Scan for the cell matching the given text and deliver its [x, y] coordinate at center. 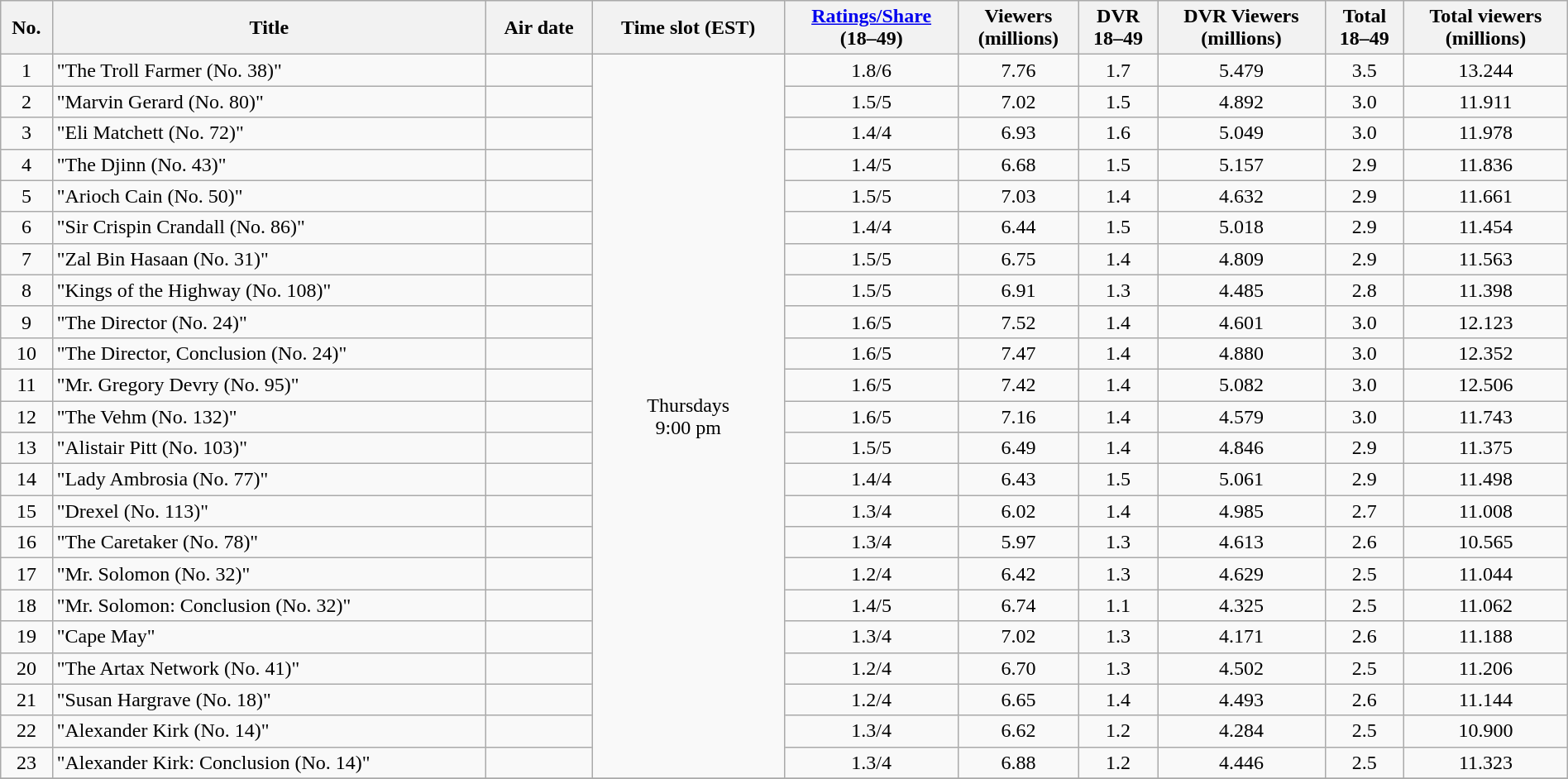
"Lady Ambrosia (No. 77)" [269, 480]
7.16 [1019, 416]
14 [26, 480]
7.42 [1019, 385]
"Alistair Pitt (No. 103)" [269, 448]
6.68 [1019, 165]
1.6 [1118, 133]
11.911 [1486, 102]
2.7 [1365, 511]
Title [269, 28]
6.65 [1019, 700]
12.123 [1486, 322]
6.91 [1019, 290]
4.613 [1241, 542]
"Alexander Kirk (No. 14)" [269, 731]
6.70 [1019, 668]
11.661 [1486, 196]
17 [26, 574]
6.93 [1019, 133]
4.846 [1241, 448]
16 [26, 542]
DVR18–49 [1118, 28]
12.506 [1486, 385]
2 [26, 102]
"The Troll Farmer (No. 38)" [269, 70]
11.836 [1486, 165]
7.76 [1019, 70]
4.446 [1241, 762]
"Mr. Solomon: Conclusion (No. 32)" [269, 605]
5.018 [1241, 227]
"The Vehm (No. 132)" [269, 416]
"The Director (No. 24)" [269, 322]
"Cape May" [269, 637]
"Mr. Solomon (No. 32)" [269, 574]
Total viewers(millions) [1486, 28]
15 [26, 511]
6.02 [1019, 511]
7.52 [1019, 322]
11.008 [1486, 511]
21 [26, 700]
22 [26, 731]
4.171 [1241, 637]
11.323 [1486, 762]
6 [26, 227]
"Sir Crispin Crandall (No. 86)" [269, 227]
4.880 [1241, 353]
"Kings of the Highway (No. 108)" [269, 290]
18 [26, 605]
20 [26, 668]
"Zal Bin Hasaan (No. 31)" [269, 259]
Viewers(millions) [1019, 28]
No. [26, 28]
11.375 [1486, 448]
Time slot (EST) [688, 28]
11.743 [1486, 416]
11.206 [1486, 668]
10.900 [1486, 731]
6.44 [1019, 227]
Thursdays9:00 pm [688, 417]
"Drexel (No. 113)" [269, 511]
11.498 [1486, 480]
6.49 [1019, 448]
8 [26, 290]
4.629 [1241, 574]
4.502 [1241, 668]
11.188 [1486, 637]
6.74 [1019, 605]
11.563 [1486, 259]
4.892 [1241, 102]
4.579 [1241, 416]
DVR Viewers(millions) [1241, 28]
6.75 [1019, 259]
Ratings/Share(18–49) [872, 28]
"The Director, Conclusion (No. 24)" [269, 353]
"The Artax Network (No. 41)" [269, 668]
1.7 [1118, 70]
13.244 [1486, 70]
11 [26, 385]
"Arioch Cain (No. 50)" [269, 196]
7.03 [1019, 196]
10.565 [1486, 542]
1.1 [1118, 605]
19 [26, 637]
11.044 [1486, 574]
3.5 [1365, 70]
4.985 [1241, 511]
4.809 [1241, 259]
4.493 [1241, 700]
13 [26, 448]
"Marvin Gerard (No. 80)" [269, 102]
4.284 [1241, 731]
4 [26, 165]
11.978 [1486, 133]
1.8/6 [872, 70]
"Mr. Gregory Devry (No. 95)" [269, 385]
5.157 [1241, 165]
10 [26, 353]
"The Caretaker (No. 78)" [269, 542]
11.144 [1486, 700]
"The Djinn (No. 43)" [269, 165]
12.352 [1486, 353]
"Eli Matchett (No. 72)" [269, 133]
4.601 [1241, 322]
5.049 [1241, 133]
23 [26, 762]
5.061 [1241, 480]
5.082 [1241, 385]
Air date [539, 28]
5.97 [1019, 542]
9 [26, 322]
3 [26, 133]
11.062 [1486, 605]
"Alexander Kirk: Conclusion (No. 14)" [269, 762]
5.479 [1241, 70]
6.42 [1019, 574]
4.325 [1241, 605]
7 [26, 259]
5 [26, 196]
6.62 [1019, 731]
2.8 [1365, 290]
6.88 [1019, 762]
11.398 [1486, 290]
4.485 [1241, 290]
11.454 [1486, 227]
4.632 [1241, 196]
7.47 [1019, 353]
1 [26, 70]
6.43 [1019, 480]
Total18–49 [1365, 28]
12 [26, 416]
"Susan Hargrave (No. 18)" [269, 700]
